Capture the cell that displays the provided text and extract its (x, y) central coordinate. 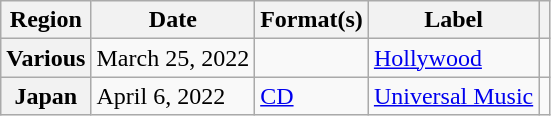
Various (46, 58)
March 25, 2022 (173, 58)
CD (312, 96)
Date (173, 20)
Region (46, 20)
Universal Music (453, 96)
Format(s) (312, 20)
April 6, 2022 (173, 96)
Label (453, 20)
Hollywood (453, 58)
Japan (46, 96)
